Scan for the cell matching the given text and deliver its (X, Y) coordinate at center. 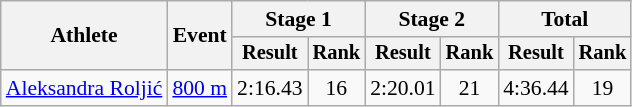
Total (564, 19)
2:20.01 (402, 88)
Stage 1 (298, 19)
Athlete (84, 36)
21 (470, 88)
16 (337, 88)
Event (200, 36)
4:36.44 (536, 88)
19 (603, 88)
Aleksandra Roljić (84, 88)
800 m (200, 88)
2:16.43 (270, 88)
Stage 2 (432, 19)
